Extract the [X, Y] coordinate from the center of the cell holding the provided text.  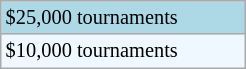
$25,000 tournaments [124, 17]
$10,000 tournaments [124, 51]
